Determine the [x, y] coordinate at the center of the cell enclosing the given text.  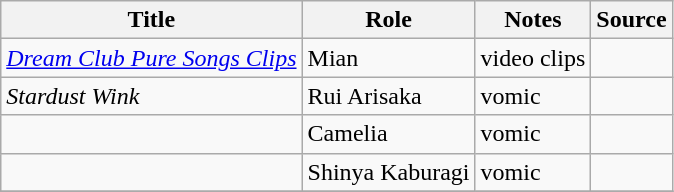
Mian [388, 58]
Role [388, 20]
Stardust Wink [152, 96]
Shinya Kaburagi [388, 172]
Camelia [388, 134]
Title [152, 20]
video clips [533, 58]
Source [632, 20]
Dream Club Pure Songs Clips [152, 58]
Notes [533, 20]
Rui Arisaka [388, 96]
